Pinpoint the cell where the given text exists, returning its (X, Y) midpoint coordinate. 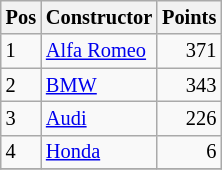
Honda (99, 152)
6 (189, 152)
Constructor (99, 17)
Audi (99, 118)
226 (189, 118)
343 (189, 85)
371 (189, 51)
Points (189, 17)
4 (21, 152)
1 (21, 51)
Alfa Romeo (99, 51)
Pos (21, 17)
BMW (99, 85)
3 (21, 118)
2 (21, 85)
